Locate the cell with the specified text and output its [X, Y] center coordinate. 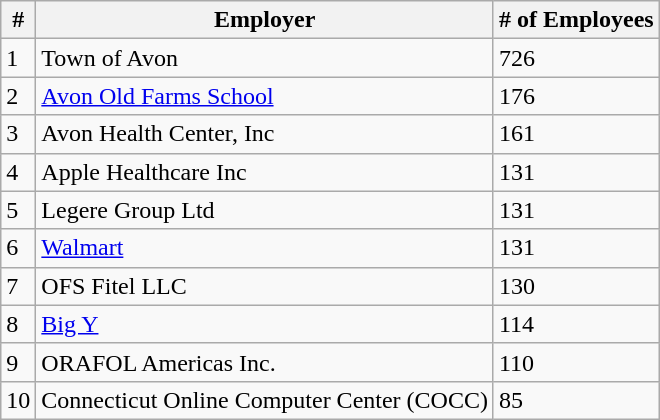
8 [18, 324]
Town of Avon [265, 58]
Avon Health Center, Inc [265, 134]
6 [18, 248]
3 [18, 134]
110 [576, 362]
# [18, 20]
130 [576, 286]
5 [18, 210]
9 [18, 362]
Big Y [265, 324]
114 [576, 324]
Avon Old Farms School [265, 96]
10 [18, 400]
Apple Healthcare Inc [265, 172]
161 [576, 134]
Legere Group Ltd [265, 210]
ORAFOL Americas Inc. [265, 362]
7 [18, 286]
OFS Fitel LLC [265, 286]
# of Employees [576, 20]
Walmart [265, 248]
Connecticut Online Computer Center (COCC) [265, 400]
176 [576, 96]
726 [576, 58]
1 [18, 58]
4 [18, 172]
85 [576, 400]
Employer [265, 20]
2 [18, 96]
